Identify which cell holds the provided text, then report its (x, y) central coordinate. 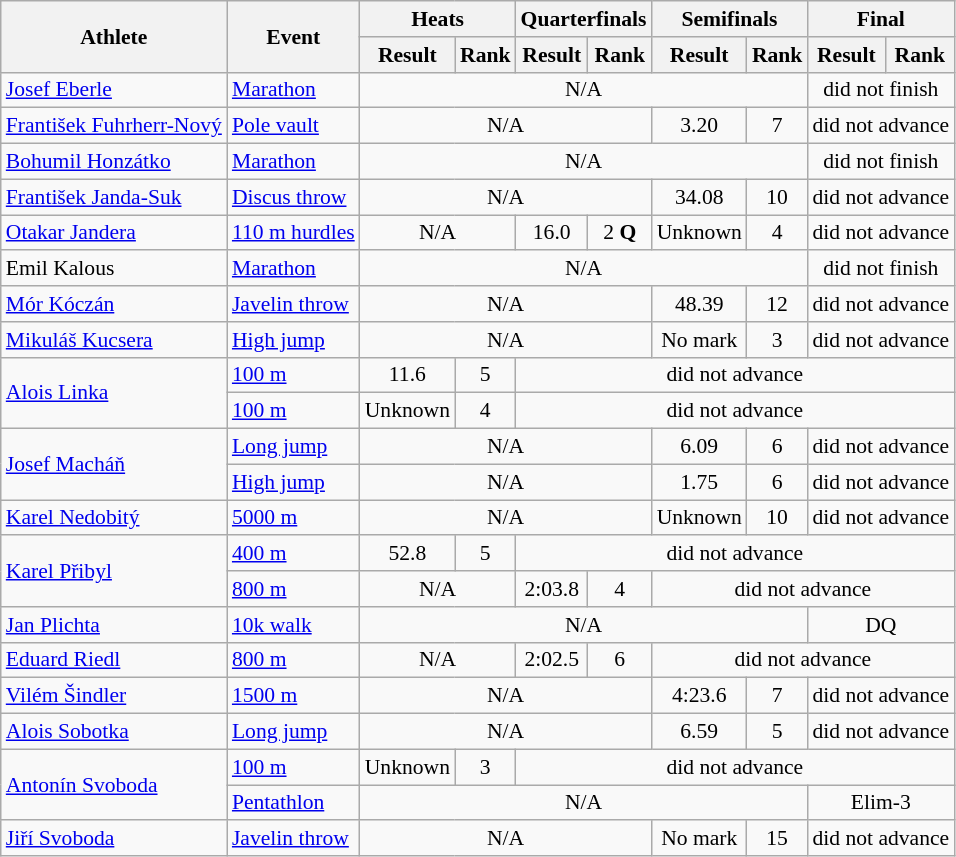
František Janda-Suk (114, 197)
Athlete (114, 36)
5000 m (294, 518)
6.59 (700, 732)
Mór Kóczán (114, 304)
2 Q (620, 233)
Vilém Šindler (114, 696)
110 m hurdles (294, 233)
Bohumil Honzátko (114, 162)
Elim-3 (880, 803)
12 (778, 304)
Final (880, 19)
Alois Sobotka (114, 732)
Pentathlon (294, 803)
Pole vault (294, 126)
400 m (294, 554)
Josef Eberle (114, 90)
34.08 (700, 197)
Otakar Jandera (114, 233)
Karel Přibyl (114, 572)
4:23.6 (700, 696)
16.0 (552, 233)
Emil Kalous (114, 269)
Event (294, 36)
11.6 (408, 375)
Mikuláš Kucsera (114, 340)
Jan Plichta (114, 625)
Eduard Riedl (114, 660)
3.20 (700, 126)
DQ (880, 625)
48.39 (700, 304)
1500 m (294, 696)
2:02.5 (552, 660)
Quarterfinals (584, 19)
Karel Nedobitý (114, 518)
Jiří Svoboda (114, 839)
Semifinals (730, 19)
Heats (438, 19)
1.75 (700, 482)
15 (778, 839)
František Fuhrherr-Nový (114, 126)
52.8 (408, 554)
Josef Macháň (114, 464)
Alois Linka (114, 392)
10k walk (294, 625)
Discus throw (294, 197)
2:03.8 (552, 589)
Antonín Svoboda (114, 784)
6.09 (700, 447)
